Extract the [x, y] coordinate from the center of the cell holding the provided text.  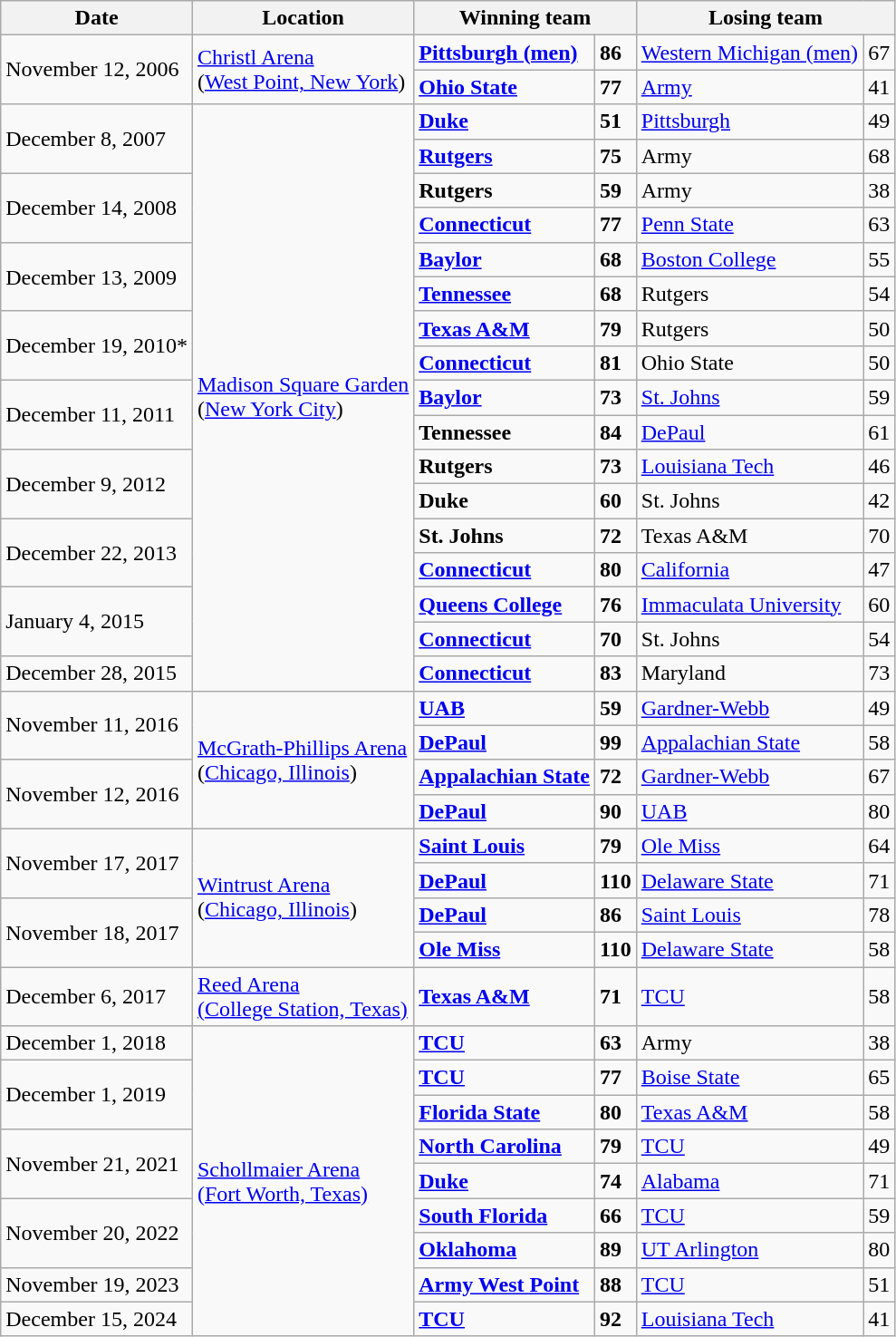
Location [303, 18]
November 20, 2022 [97, 1233]
November 21, 2021 [97, 1164]
December 9, 2012 [97, 484]
Winning team [525, 18]
December 8, 2007 [97, 139]
61 [879, 432]
Immaculata University [749, 605]
Pittsburgh [749, 121]
November 12, 2016 [97, 794]
Losing team [765, 18]
78 [879, 915]
Boston College [749, 259]
Army West Point [505, 1284]
Penn State [749, 225]
December 6, 2017 [97, 995]
Madison Square Garden(New York City) [303, 397]
88 [616, 1284]
Pittsburgh (men) [505, 53]
November 19, 2023 [97, 1284]
December 19, 2010* [97, 345]
December 22, 2013 [97, 553]
November 17, 2017 [97, 863]
December 28, 2015 [97, 673]
Wintrust Arena(Chicago, Illinois) [303, 897]
66 [616, 1216]
November 18, 2017 [97, 932]
99 [616, 742]
December 11, 2011 [97, 414]
January 4, 2015 [97, 622]
74 [616, 1181]
Christl Arena(West Point, New York) [303, 70]
November 11, 2016 [97, 725]
December 14, 2008 [97, 208]
75 [616, 156]
California [749, 570]
December 15, 2024 [97, 1319]
83 [616, 673]
Date [97, 18]
Maryland [749, 673]
December 13, 2009 [97, 276]
Florida State [505, 1112]
North Carolina [505, 1147]
89 [616, 1250]
Reed Arena(College Station, Texas) [303, 995]
64 [879, 846]
84 [616, 432]
McGrath-Phillips Arena(Chicago, Illinois) [303, 760]
UT Arlington [749, 1250]
Boise State [749, 1078]
November 12, 2006 [97, 70]
47 [879, 570]
42 [879, 501]
65 [879, 1078]
Alabama [749, 1181]
Schollmaier Arena(Fort Worth, Texas) [303, 1182]
92 [616, 1319]
46 [879, 467]
South Florida [505, 1216]
76 [616, 605]
55 [879, 259]
December 1, 2019 [97, 1095]
Oklahoma [505, 1250]
December 1, 2018 [97, 1043]
90 [616, 811]
Queens College [505, 605]
81 [616, 363]
Western Michigan (men) [749, 53]
